Find where the given text appears and provide that cell's center as (X, Y) coordinate. 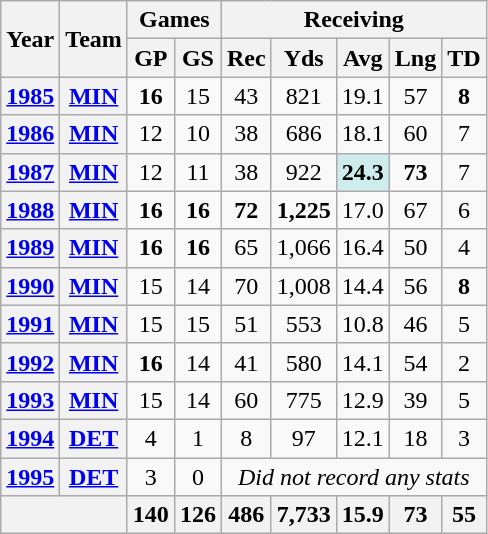
1988 (30, 210)
55 (464, 515)
1993 (30, 400)
16.4 (362, 248)
39 (415, 400)
Avg (362, 58)
50 (415, 248)
51 (246, 324)
2 (464, 362)
70 (246, 286)
14.1 (362, 362)
10 (198, 134)
11 (198, 172)
Receiving (354, 20)
24.3 (362, 172)
1994 (30, 438)
686 (304, 134)
18.1 (362, 134)
65 (246, 248)
12.9 (362, 400)
1985 (30, 96)
57 (415, 96)
1989 (30, 248)
Rec (246, 58)
41 (246, 362)
7,733 (304, 515)
56 (415, 286)
Team (94, 39)
GS (198, 58)
14.4 (362, 286)
72 (246, 210)
54 (415, 362)
1,066 (304, 248)
Lng (415, 58)
922 (304, 172)
1 (198, 438)
1,008 (304, 286)
Games (174, 20)
TD (464, 58)
Year (30, 39)
1,225 (304, 210)
46 (415, 324)
18 (415, 438)
1991 (30, 324)
10.8 (362, 324)
6 (464, 210)
97 (304, 438)
126 (198, 515)
486 (246, 515)
Yds (304, 58)
1992 (30, 362)
15.9 (362, 515)
19.1 (362, 96)
1987 (30, 172)
43 (246, 96)
553 (304, 324)
GP (150, 58)
67 (415, 210)
Did not record any stats (354, 477)
12.1 (362, 438)
140 (150, 515)
821 (304, 96)
775 (304, 400)
17.0 (362, 210)
1990 (30, 286)
1995 (30, 477)
580 (304, 362)
0 (198, 477)
1986 (30, 134)
